Determine the (X, Y) coordinate at the center of the cell enclosing the given text.  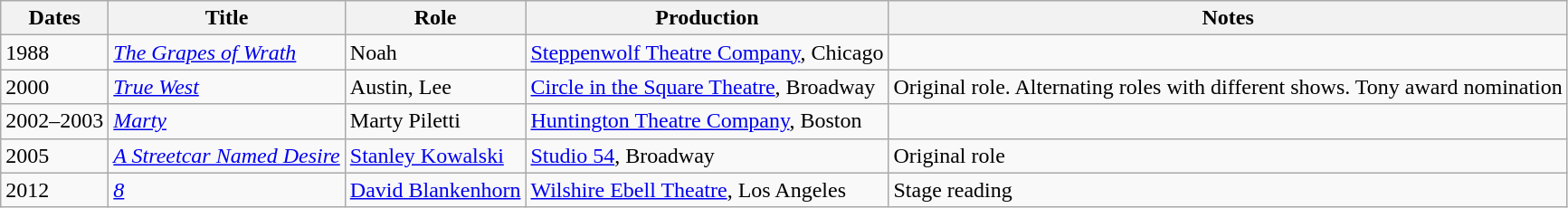
1988 (54, 52)
Studio 54, Broadway (708, 156)
Role (435, 18)
True West (226, 87)
Wilshire Ebell Theatre, Los Angeles (708, 190)
Huntington Theatre Company, Boston (708, 121)
8 (226, 190)
Marty Piletti (435, 121)
Production (708, 18)
Marty (226, 121)
Notes (1228, 18)
2012 (54, 190)
David Blankenhorn (435, 190)
Dates (54, 18)
A Streetcar Named Desire (226, 156)
Steppenwolf Theatre Company, Chicago (708, 52)
2005 (54, 156)
Circle in the Square Theatre, Broadway (708, 87)
Original role. Alternating roles with different shows. Tony award nomination (1228, 87)
2002–2003 (54, 121)
2000 (54, 87)
Title (226, 18)
Original role (1228, 156)
Austin, Lee (435, 87)
Noah (435, 52)
The Grapes of Wrath (226, 52)
Stage reading (1228, 190)
Stanley Kowalski (435, 156)
